Extract the (x, y) coordinate from the center of the cell holding the provided text.  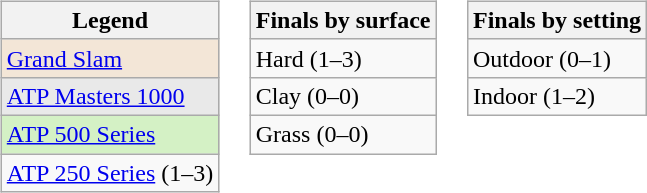
Finals by setting (556, 20)
Finals by surface (343, 20)
Hard (1–3) (343, 58)
Grand Slam (110, 58)
ATP 250 Series (1–3) (110, 173)
ATP Masters 1000 (110, 96)
Clay (0–0) (343, 96)
ATP 500 Series (110, 134)
Outdoor (0–1) (556, 58)
Legend (110, 20)
Indoor (1–2) (556, 96)
Grass (0–0) (343, 134)
